Pinpoint the cell where the given text exists, returning its (x, y) midpoint coordinate. 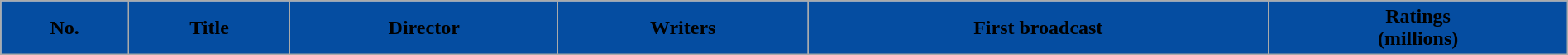
Writers (683, 28)
Title (208, 28)
Director (424, 28)
First broadcast (1039, 28)
Ratings(millions) (1417, 28)
No. (65, 28)
